From the cell containing the given text, extract its center point as (X, Y) coordinate. 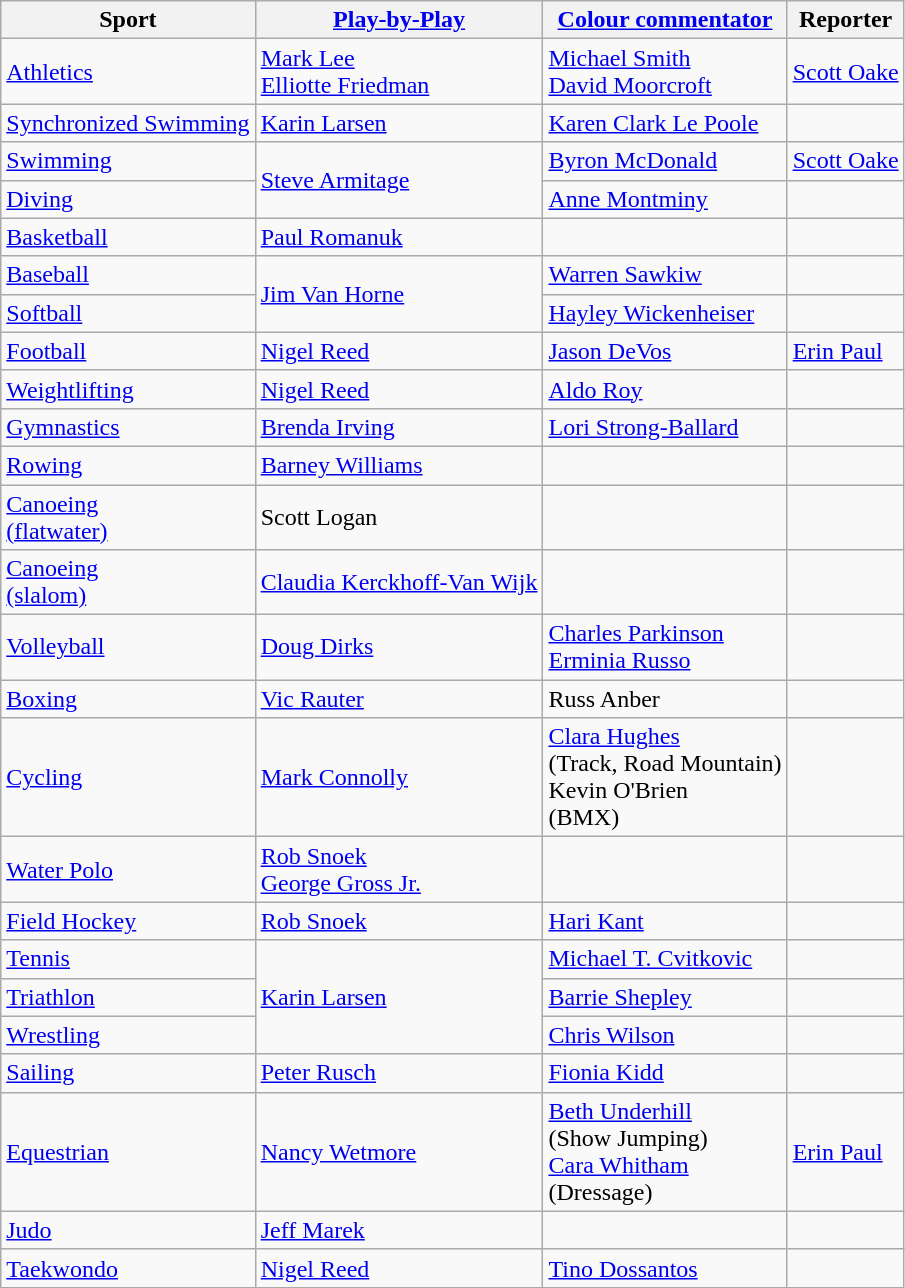
Canoeing (slalom) (128, 582)
Play-by-Play (399, 20)
Beth Underhill (Show Jumping) Cara Whitham (Dressage) (665, 1152)
Russ Anber (665, 699)
Equestrian (128, 1152)
Triathlon (128, 997)
Baseball (128, 275)
Jim Van Horne (399, 294)
Rob Snoek (399, 921)
Boxing (128, 699)
Rob Snoek George Gross Jr. (399, 870)
Reporter (846, 20)
Field Hockey (128, 921)
Sport (128, 20)
Swimming (128, 161)
Fionia Kidd (665, 1073)
Jeff Marek (399, 1230)
Wrestling (128, 1035)
Brenda Irving (399, 427)
Water Polo (128, 870)
Warren Sawkiw (665, 275)
Gymnastics (128, 427)
Steve Armitage (399, 180)
Canoeing (flatwater) (128, 516)
Doug Dirks (399, 648)
Mark Connolly (399, 778)
Football (128, 351)
Aldo Roy (665, 389)
Karen Clark Le Poole (665, 123)
Tennis (128, 959)
Chris Wilson (665, 1035)
Taekwondo (128, 1268)
Nancy Wetmore (399, 1152)
Lori Strong-Ballard (665, 427)
Hayley Wickenheiser (665, 313)
Basketball (128, 237)
Michael Smith David Moorcroft (665, 72)
Softball (128, 313)
Cycling (128, 778)
Clara Hughes (Track, Road Mountain) Kevin O'Brien (BMX) (665, 778)
Volleyball (128, 648)
Colour commentator (665, 20)
Barney Williams (399, 465)
Synchronized Swimming (128, 123)
Athletics (128, 72)
Paul Romanuk (399, 237)
Tino Dossantos (665, 1268)
Diving (128, 199)
Claudia Kerckhoff-Van Wijk (399, 582)
Mark Lee Elliotte Friedman (399, 72)
Vic Rauter (399, 699)
Charles Parkinson Erminia Russo (665, 648)
Jason DeVos (665, 351)
Weightlifting (128, 389)
Hari Kant (665, 921)
Judo (128, 1230)
Rowing (128, 465)
Barrie Shepley (665, 997)
Peter Rusch (399, 1073)
Michael T. Cvitkovic (665, 959)
Byron McDonald (665, 161)
Sailing (128, 1073)
Scott Logan (399, 516)
Anne Montminy (665, 199)
